Find where the given text appears and provide that cell's center as [x, y] coordinate. 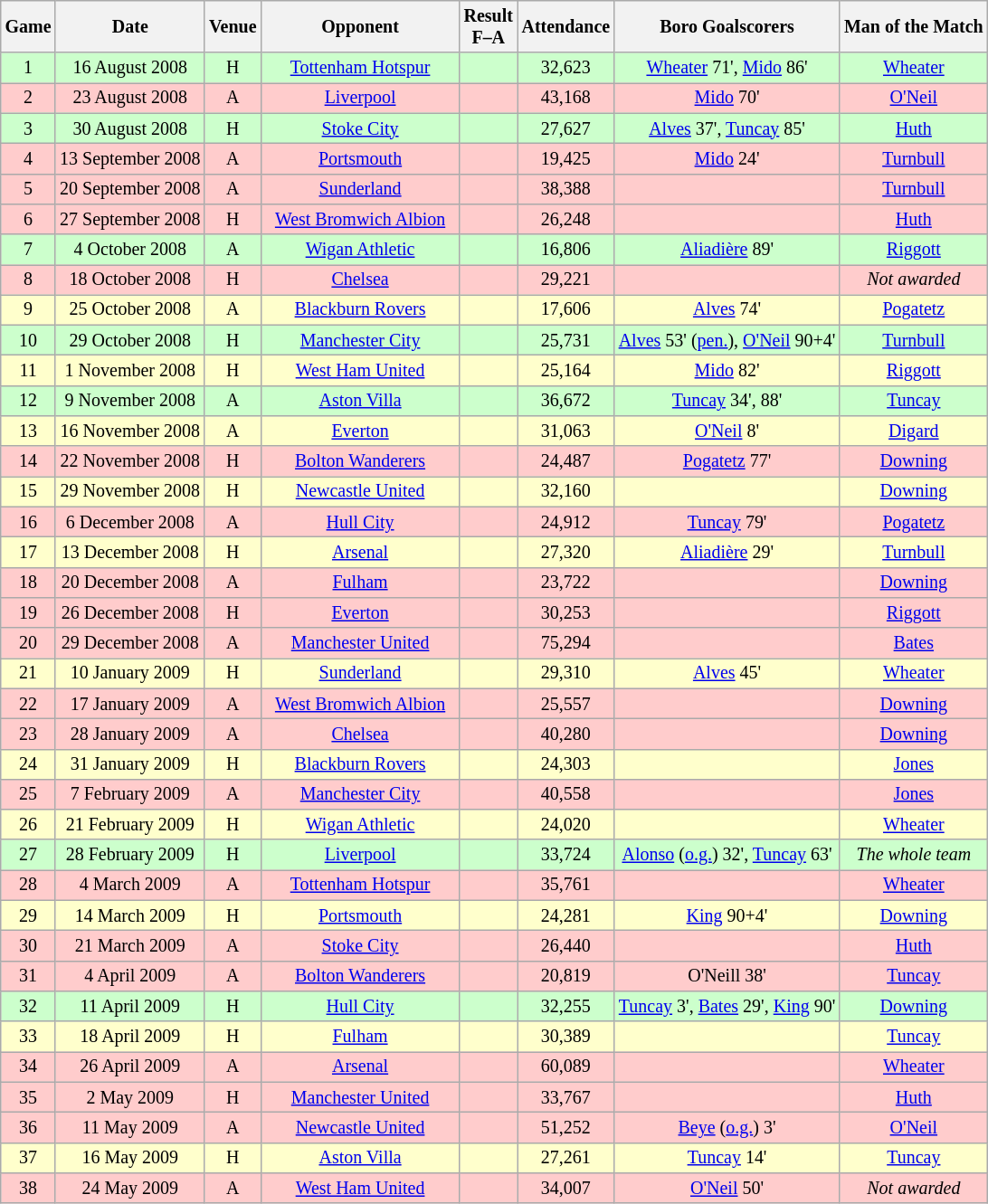
16 [29, 523]
Digard [914, 431]
11 [29, 371]
7 [29, 250]
24,912 [566, 523]
Bates [914, 642]
25,164 [566, 371]
75,294 [566, 642]
20,819 [566, 977]
O'Neill 38' [727, 977]
1 November 2008 [130, 371]
33,724 [566, 856]
2 [29, 98]
24,303 [566, 763]
40,558 [566, 794]
27,627 [566, 128]
15 [29, 492]
13 December 2008 [130, 552]
36 [29, 1127]
27 [29, 856]
O'Neil 8' [727, 431]
17 [29, 552]
18 April 2009 [130, 1037]
20 [29, 642]
23 [29, 735]
Man of the Match [914, 27]
31 January 2009 [130, 763]
26,248 [566, 219]
Attendance [566, 27]
23 August 2008 [130, 98]
11 May 2009 [130, 1127]
26 April 2009 [130, 1067]
14 March 2009 [130, 915]
21 March 2009 [130, 946]
Alonso (o.g.) 32', Tuncay 63' [727, 856]
10 [29, 340]
16 May 2009 [130, 1158]
Date [130, 27]
The whole team [914, 856]
25,557 [566, 704]
Alves 45' [727, 673]
60,089 [566, 1067]
20 September 2008 [130, 188]
32,255 [566, 1006]
21 [29, 673]
King 90+4' [727, 915]
24,020 [566, 825]
Opponent [360, 27]
Aliadière 29' [727, 552]
32,623 [566, 69]
4 March 2009 [130, 885]
9 November 2008 [130, 402]
6 [29, 219]
35,761 [566, 885]
1 [29, 69]
19 [29, 613]
ResultF–A [489, 27]
28 [29, 885]
28 February 2009 [130, 856]
33,767 [566, 1096]
33 [29, 1037]
10 January 2009 [130, 673]
18 October 2008 [130, 280]
Alves 37', Tuncay 85' [727, 128]
43,168 [566, 98]
6 December 2008 [130, 523]
26 [29, 825]
34 [29, 1067]
Tuncay 14' [727, 1158]
21 February 2009 [130, 825]
Mido 24' [727, 159]
Aliadière 89' [727, 250]
29 [29, 915]
30 [29, 946]
26,440 [566, 946]
32 [29, 1006]
51,252 [566, 1127]
23,722 [566, 583]
17 January 2009 [130, 704]
5 [29, 188]
Mido 70' [727, 98]
8 [29, 280]
24 [29, 763]
Alves 74' [727, 309]
Alves 53' (pen.), O'Neil 90+4' [727, 340]
24,281 [566, 915]
16 November 2008 [130, 431]
22 November 2008 [130, 461]
Boro Goalscorers [727, 27]
27 September 2008 [130, 219]
26 December 2008 [130, 613]
38,388 [566, 188]
18 [29, 583]
31,063 [566, 431]
22 [29, 704]
Tuncay 34', 88' [727, 402]
16,806 [566, 250]
29 December 2008 [130, 642]
4 [29, 159]
11 April 2009 [130, 1006]
O'Neil 50' [727, 1189]
12 [29, 402]
17,606 [566, 309]
38 [29, 1189]
Game [29, 27]
32,160 [566, 492]
31 [29, 977]
37 [29, 1158]
4 October 2008 [130, 250]
13 [29, 431]
Mido 82' [727, 371]
20 December 2008 [130, 583]
27,320 [566, 552]
2 May 2009 [130, 1096]
40,280 [566, 735]
29,310 [566, 673]
30 August 2008 [130, 128]
35 [29, 1096]
Wheater 71', Mido 86' [727, 69]
25 [29, 794]
25 October 2008 [130, 309]
25,731 [566, 340]
28 January 2009 [130, 735]
29 October 2008 [130, 340]
14 [29, 461]
24,487 [566, 461]
Tuncay 79' [727, 523]
Beye (o.g.) 3' [727, 1127]
Tuncay 3', Bates 29', King 90' [727, 1006]
24 May 2009 [130, 1189]
27,261 [566, 1158]
Pogatetz 77' [727, 461]
34,007 [566, 1189]
29 November 2008 [130, 492]
4 April 2009 [130, 977]
36,672 [566, 402]
30,253 [566, 613]
7 February 2009 [130, 794]
30,389 [566, 1037]
9 [29, 309]
29,221 [566, 280]
19,425 [566, 159]
13 September 2008 [130, 159]
Venue [233, 27]
3 [29, 128]
16 August 2008 [130, 69]
